Search for the cell housing the specified text and yield its [x, y] center coordinate. 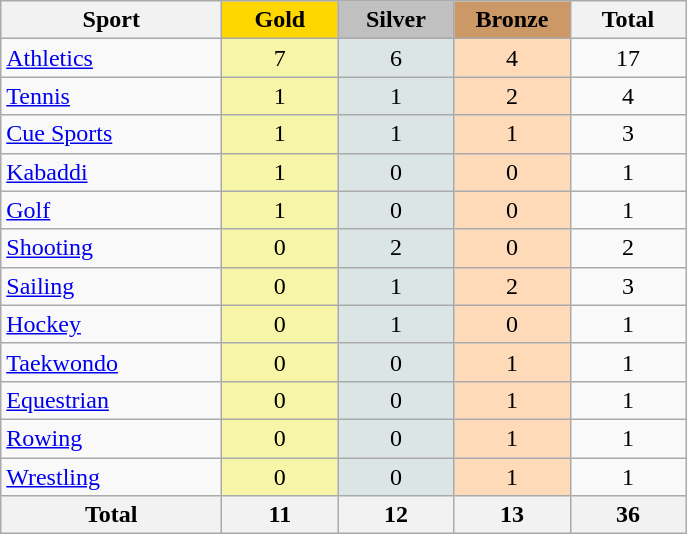
Wrestling [112, 477]
Golf [112, 210]
Tennis [112, 96]
Gold [280, 20]
Equestrian [112, 400]
Rowing [112, 438]
17 [628, 58]
Silver [396, 20]
36 [628, 515]
Hockey [112, 324]
13 [512, 515]
12 [396, 515]
Sport [112, 20]
Athletics [112, 58]
Shooting [112, 248]
6 [396, 58]
Cue Sports [112, 134]
Kabaddi [112, 172]
Taekwondo [112, 362]
Sailing [112, 286]
7 [280, 58]
11 [280, 515]
Bronze [512, 20]
